Locate the cell with the specified text and output its [X, Y] center coordinate. 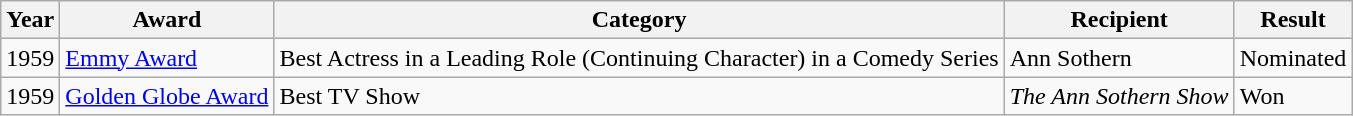
Emmy Award [167, 58]
Year [30, 20]
Best TV Show [639, 96]
The Ann Sothern Show [1119, 96]
Won [1293, 96]
Recipient [1119, 20]
Ann Sothern [1119, 58]
Nominated [1293, 58]
Best Actress in a Leading Role (Continuing Character) in a Comedy Series [639, 58]
Category [639, 20]
Golden Globe Award [167, 96]
Result [1293, 20]
Award [167, 20]
